Detect which cell encompasses the target text, then output its [x, y] center coordinate. 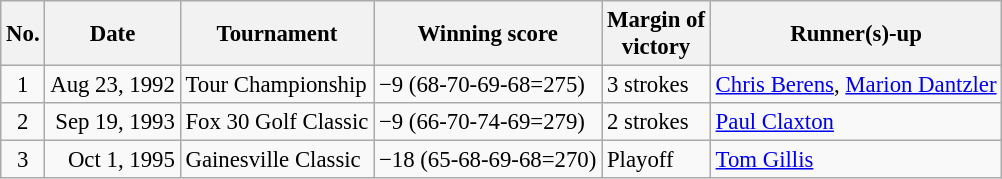
Tom Gillis [856, 160]
2 strokes [656, 122]
Tour Championship [277, 85]
Tournament [277, 34]
Playoff [656, 160]
Aug 23, 1992 [112, 85]
−18 (65-68-69-68=270) [488, 160]
3 [23, 160]
−9 (68-70-69-68=275) [488, 85]
Sep 19, 1993 [112, 122]
Runner(s)-up [856, 34]
−9 (66-70-74-69=279) [488, 122]
Chris Berens, Marion Dantzler [856, 85]
Paul Claxton [856, 122]
Margin ofvictory [656, 34]
Fox 30 Golf Classic [277, 122]
2 [23, 122]
Winning score [488, 34]
3 strokes [656, 85]
No. [23, 34]
1 [23, 85]
Date [112, 34]
Gainesville Classic [277, 160]
Oct 1, 1995 [112, 160]
